Return [X, Y] of the center of cell containing provided text 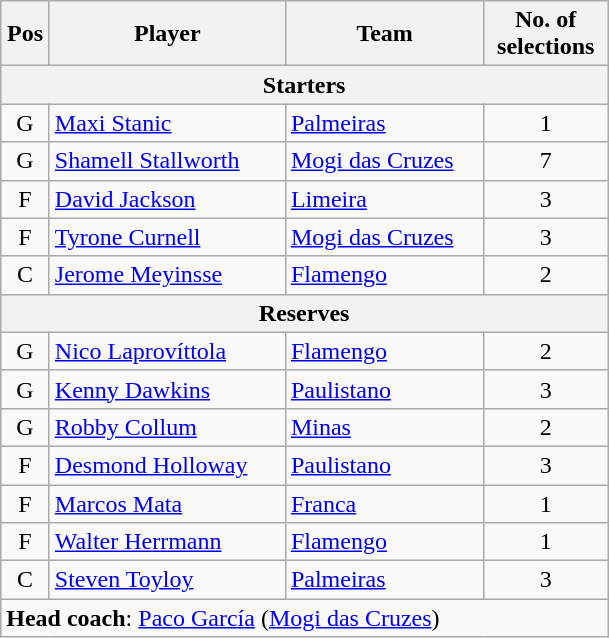
Maxi Stanic [167, 123]
David Jackson [167, 199]
Player [167, 34]
Reserves [304, 313]
Head coach: Paco García (Mogi das Cruzes) [304, 618]
Limeira [384, 199]
No. of selections [546, 34]
Walter Herrmann [167, 542]
Shamell Stallworth [167, 161]
Kenny Dawkins [167, 389]
Jerome Meyinsse [167, 275]
7 [546, 161]
Robby Collum [167, 427]
Desmond Holloway [167, 465]
Marcos Mata [167, 503]
Tyrone Curnell [167, 237]
Pos [26, 34]
Starters [304, 85]
Franca [384, 503]
Minas [384, 427]
Steven Toyloy [167, 580]
Team [384, 34]
Nico Laprovíttola [167, 351]
